Identify which cell holds the provided text, then report its (X, Y) central coordinate. 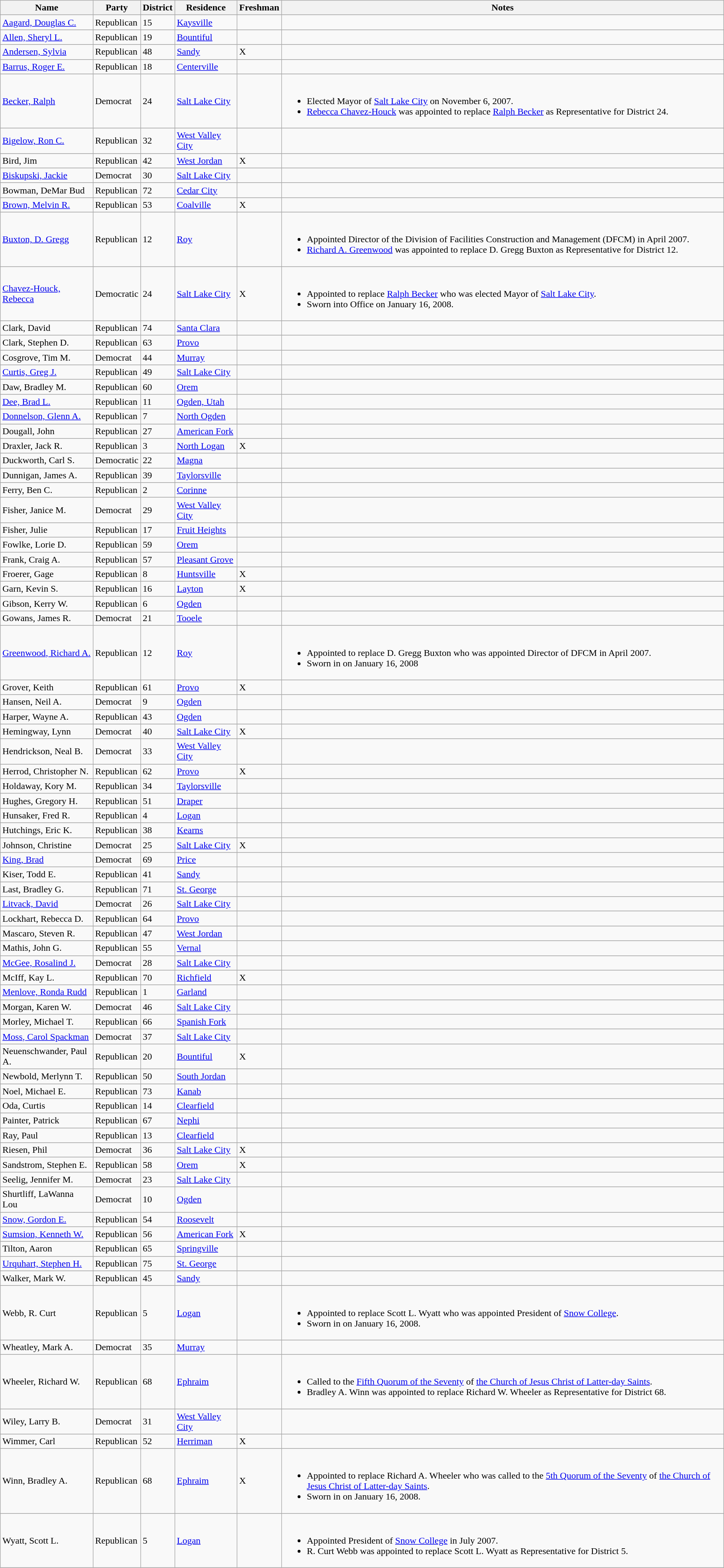
Tooele (206, 618)
Barrus, Roger E. (47, 67)
72 (157, 190)
Draper (206, 801)
2 (157, 490)
Appointed to replace D. Gregg Buxton who was appointed Director of DFCM in April 2007.Sworn in on January 16, 2008 (503, 653)
75 (157, 1263)
Seelig, Jennifer M. (47, 1179)
15 (157, 22)
Hunsaker, Fred R. (47, 815)
Wheeler, Richard W. (47, 1381)
Andersen, Sylvia (47, 52)
69 (157, 860)
Elected Mayor of Salt Lake City on November 6, 2007.Rebecca Chavez-Houck was appointed to replace Ralph Becker as Representative for District 24. (503, 101)
Morgan, Karen W. (47, 1007)
14 (157, 1106)
38 (157, 830)
48 (157, 52)
Dunnigan, James A. (47, 475)
North Ogden (206, 416)
47 (157, 933)
Bowman, DeMar Bud (47, 190)
63 (157, 343)
Clark, David (47, 328)
17 (157, 530)
District (157, 8)
Noel, Michael E. (47, 1091)
44 (157, 358)
Last, Bradley G. (47, 889)
20 (157, 1056)
Hansen, Neil A. (47, 702)
Wimmer, Carl (47, 1441)
Frank, Craig A. (47, 559)
Hendrickson, Neal B. (47, 751)
60 (157, 387)
Santa Clara (206, 328)
Draxler, Jack R. (47, 446)
Harper, Wayne A. (47, 717)
Gowans, James R. (47, 618)
Garn, Kevin S. (47, 589)
Gibson, Kerry W. (47, 604)
Wiley, Larry B. (47, 1421)
Kanab (206, 1091)
65 (157, 1249)
Cedar City (206, 190)
Cosgrove, Tim M. (47, 358)
Becker, Ralph (47, 101)
Snow, Gordon E. (47, 1219)
Fowlke, Lorie D. (47, 544)
Froerer, Gage (47, 574)
71 (157, 889)
42 (157, 161)
Coalville (206, 205)
Herrod, Christopher N. (47, 771)
Party (117, 8)
7 (157, 416)
74 (157, 328)
Magna (206, 460)
32 (157, 141)
18 (157, 67)
41 (157, 875)
3 (157, 446)
Mathis, John G. (47, 948)
Buxton, D. Gregg (47, 239)
46 (157, 1007)
53 (157, 205)
Menlove, Ronda Rudd (47, 992)
Hemingway, Lynn (47, 731)
Lockhart, Rebecca D. (47, 919)
Duckworth, Carl S. (47, 460)
31 (157, 1421)
Wheatley, Mark A. (47, 1347)
Kaysville (206, 22)
Notes (503, 8)
52 (157, 1441)
21 (157, 618)
Aagard, Douglas C. (47, 22)
Hutchings, Eric K. (47, 830)
Roosevelt (206, 1219)
Nephi (206, 1121)
4 (157, 815)
Fisher, Julie (47, 530)
Urquhart, Stephen H. (47, 1263)
10 (157, 1200)
Residence (206, 8)
22 (157, 460)
56 (157, 1234)
9 (157, 702)
Fruit Heights (206, 530)
Oda, Curtis (47, 1106)
45 (157, 1278)
Clark, Stephen D. (47, 343)
23 (157, 1179)
28 (157, 963)
Newbold, Merlynn T. (47, 1076)
Herriman (206, 1441)
30 (157, 175)
Wyatt, Scott L. (47, 1541)
Biskupski, Jackie (47, 175)
Appointed to replace Ralph Becker who was elected Mayor of Salt Lake City.Sworn into Office on January 16, 2008. (503, 293)
40 (157, 731)
Webb, R. Curt (47, 1313)
Riesen, Phil (47, 1150)
Tilton, Aaron (47, 1249)
55 (157, 948)
19 (157, 37)
Ray, Paul (47, 1135)
Dee, Brad L. (47, 402)
Vernal (206, 948)
Appointed to replace Scott L. Wyatt who was appointed President of Snow College.Sworn in on January 16, 2008. (503, 1313)
11 (157, 402)
Spanish Fork (206, 1022)
Winn, Bradley A. (47, 1481)
Holdaway, Kory M. (47, 786)
Freshman (259, 8)
34 (157, 786)
Neuenschwander, Paul A. (47, 1056)
Curtis, Greg J. (47, 372)
58 (157, 1165)
Donnelson, Glenn A. (47, 416)
McIff, Kay L. (47, 977)
70 (157, 977)
67 (157, 1121)
Layton (206, 589)
37 (157, 1036)
Morley, Michael T. (47, 1022)
62 (157, 771)
Chavez-Houck, Rebecca (47, 293)
26 (157, 904)
25 (157, 845)
North Logan (206, 446)
27 (157, 431)
Ferry, Ben C. (47, 490)
Fisher, Janice M. (47, 510)
Richfield (206, 977)
43 (157, 717)
Litvack, David (47, 904)
33 (157, 751)
64 (157, 919)
49 (157, 372)
8 (157, 574)
Shurtliff, LaWanna Lou (47, 1200)
Corinne (206, 490)
1 (157, 992)
Sandstrom, Stephen E. (47, 1165)
51 (157, 801)
Kearns (206, 830)
6 (157, 604)
South Jordan (206, 1076)
39 (157, 475)
Grover, Keith (47, 687)
73 (157, 1091)
Bird, Jim (47, 161)
59 (157, 544)
Moss, Carol Spackman (47, 1036)
Johnson, Christine (47, 845)
Allen, Sheryl L. (47, 37)
Price (206, 860)
Greenwood, Richard A. (47, 653)
Springville (206, 1249)
Walker, Mark W. (47, 1278)
King, Brad (47, 860)
Hughes, Gregory H. (47, 801)
Pleasant Grove (206, 559)
Bigelow, Ron C. (47, 141)
13 (157, 1135)
Ogden, Utah (206, 402)
McGee, Rosalind J. (47, 963)
Mascaro, Steven R. (47, 933)
16 (157, 589)
Painter, Patrick (47, 1121)
Centerville (206, 67)
Name (47, 8)
61 (157, 687)
Brown, Melvin R. (47, 205)
35 (157, 1347)
66 (157, 1022)
54 (157, 1219)
29 (157, 510)
Daw, Bradley M. (47, 387)
Dougall, John (47, 431)
Kiser, Todd E. (47, 875)
36 (157, 1150)
50 (157, 1076)
Sumsion, Kenneth W. (47, 1234)
Huntsville (206, 574)
Appointed President of Snow College in July 2007.R. Curt Webb was appointed to replace Scott L. Wyatt as Representative for District 5. (503, 1541)
Garland (206, 992)
57 (157, 559)
